Extract the [X, Y] coordinate from the center of the cell holding the provided text.  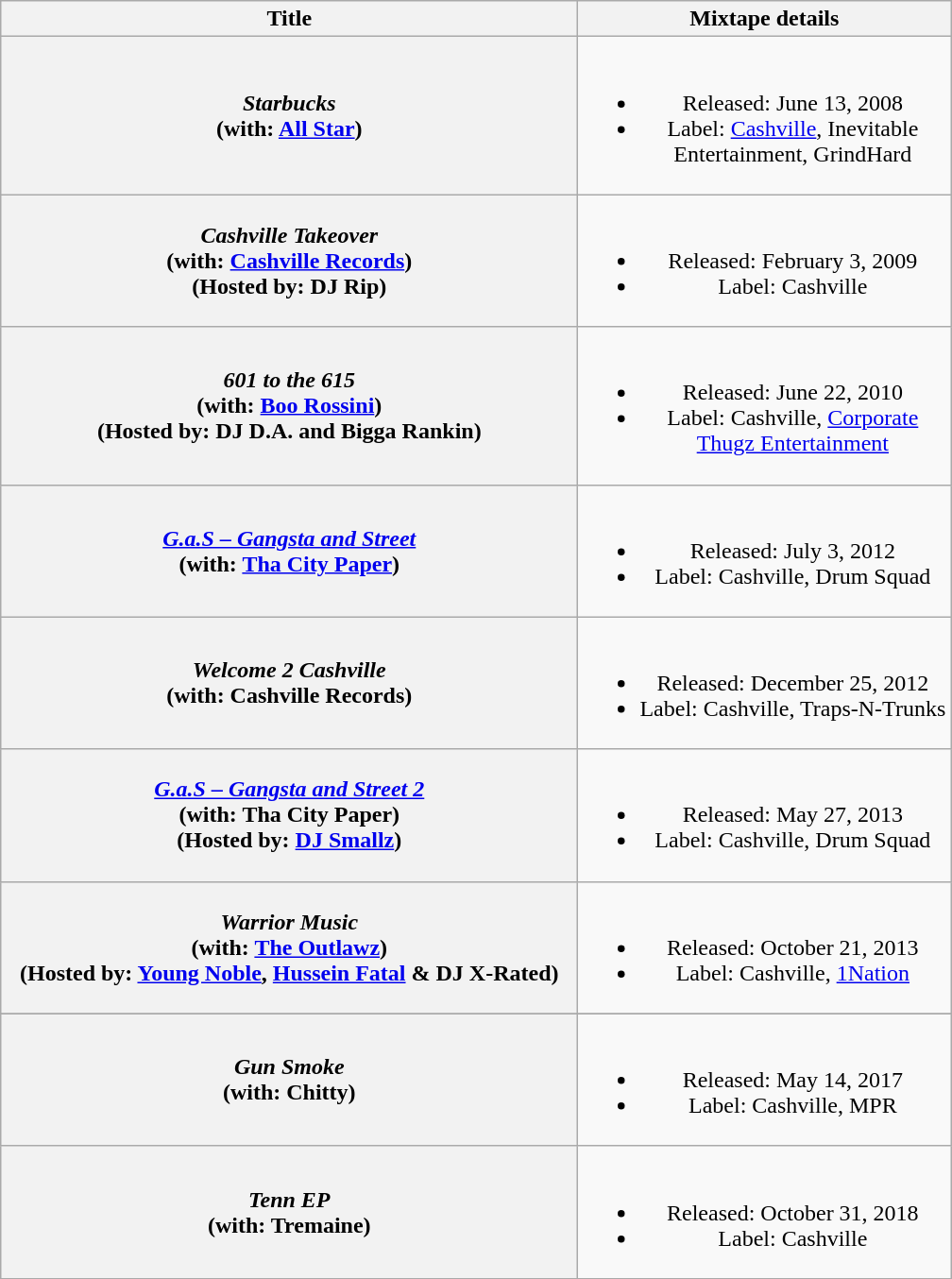
Cashville Takeover (with: Cashville Records)(Hosted by: DJ Rip) [289, 261]
Released: October 31, 2018Label: Cashville [765, 1212]
Released: July 3, 2012Label: Cashville, Drum Squad [765, 551]
Released: February 3, 2009Label: Cashville [765, 261]
Released: October 21, 2013Label: Cashville, 1Nation [765, 947]
Warrior Music (with: The Outlawz)(Hosted by: Young Noble, Hussein Fatal & DJ X-Rated) [289, 947]
Mixtape details [765, 19]
Title [289, 19]
Released: May 14, 2017Label: Cashville, MPR [765, 1080]
G.a.S – Gangsta and Street (with: Tha City Paper) [289, 551]
Gun Smoke (with: Chitty) [289, 1080]
G.a.S – Gangsta and Street 2 (with: Tha City Paper)(Hosted by: DJ Smallz) [289, 815]
Released: May 27, 2013Label: Cashville, Drum Squad [765, 815]
Starbucks (with: All Star) [289, 115]
Welcome 2 Cashville (with: Cashville Records) [289, 683]
Released: June 22, 2010Label: Cashville, Corporate Thugz Entertainment [765, 406]
Released: December 25, 2012Label: Cashville, Traps-N-Trunks [765, 683]
601 to the 615 (with: Boo Rossini)(Hosted by: DJ D.A. and Bigga Rankin) [289, 406]
Tenn EP (with: Tremaine) [289, 1212]
Released: June 13, 2008Label: Cashville, Inevitable Entertainment, GrindHard [765, 115]
